From the cell containing the given text, extract its center point as [X, Y] coordinate. 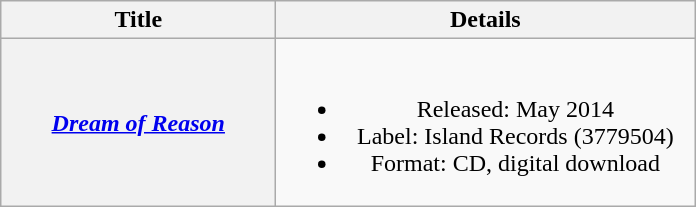
Released: May 2014Label: Island Records (3779504)Format: CD, digital download [486, 122]
Dream of Reason [138, 122]
Details [486, 20]
Title [138, 20]
